Find where the given text appears and provide that cell's center as (X, Y) coordinate. 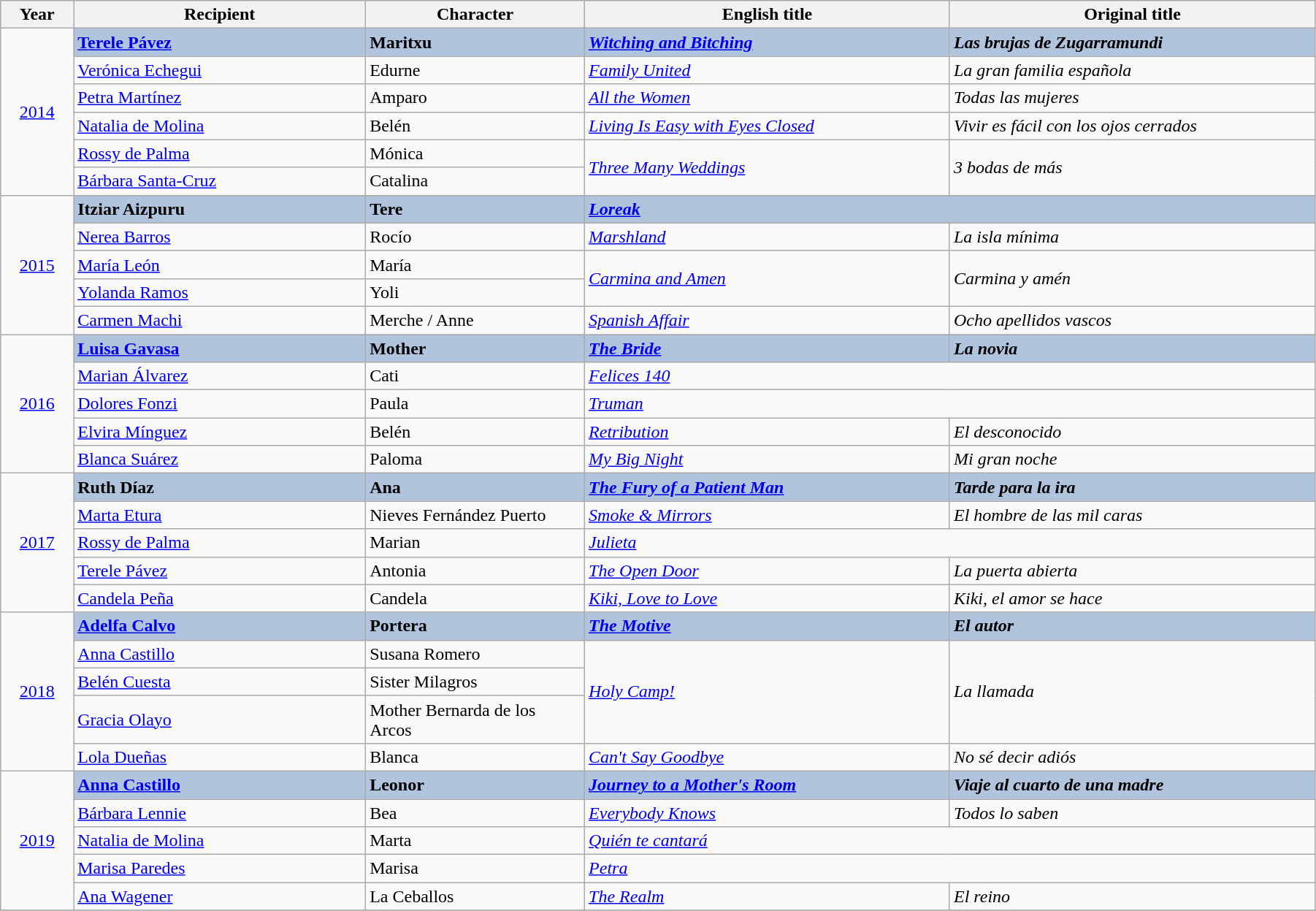
Character (475, 15)
Merche / Anne (475, 320)
Mi gran noche (1132, 460)
Smoke & Mirrors (768, 515)
La gran familia española (1132, 70)
Carmen Machi (220, 320)
La novia (1132, 348)
Blanca Suárez (220, 460)
Luisa Gavasa (220, 348)
Maritxu (475, 42)
English title (768, 15)
Marshland (768, 237)
Marian Álvarez (220, 376)
Everybody Knows (768, 813)
Marisa (475, 869)
Three Many Weddings (768, 167)
Candela Peña (220, 598)
Mónica (475, 153)
Felices 140 (950, 376)
The Fury of a Patient Man (768, 487)
Carmina and Amen (768, 278)
Tere (475, 209)
Loreak (950, 209)
Marian (475, 543)
Mother Bernarda de los Arcos (475, 719)
The Bride (768, 348)
Nieves Fernández Puerto (475, 515)
All the Women (768, 98)
El reino (1132, 896)
2016 (37, 404)
Leonor (475, 785)
Todos lo saben (1132, 813)
Journey to a Mother's Room (768, 785)
Holy Camp! (768, 691)
Las brujas de Zugarramundi (1132, 42)
Julieta (950, 543)
Paloma (475, 460)
Amparo (475, 98)
Kiki, Love to Love (768, 598)
Quién te cantará (950, 841)
Marta (475, 841)
Portera (475, 626)
Dolores Fonzi (220, 404)
Recipient (220, 15)
El desconocido (1132, 432)
3 bodas de más (1132, 167)
Original title (1132, 15)
2015 (37, 264)
Ana Wagener (220, 896)
Yoli (475, 292)
El hombre de las mil caras (1132, 515)
Adelfa Calvo (220, 626)
Retribution (768, 432)
Living Is Easy with Eyes Closed (768, 126)
Marisa Paredes (220, 869)
My Big Night (768, 460)
María (475, 264)
Itziar Aizpuru (220, 209)
Year (37, 15)
Edurne (475, 70)
Petra (950, 869)
2018 (37, 691)
La puerta abierta (1132, 571)
Truman (950, 404)
Todas las mujeres (1132, 98)
2017 (37, 543)
Viaje al cuarto de una madre (1132, 785)
Bea (475, 813)
Sister Milagros (475, 682)
Marta Etura (220, 515)
Cati (475, 376)
Gracia Olayo (220, 719)
Witching and Bitching (768, 42)
The Open Door (768, 571)
The Motive (768, 626)
Paula (475, 404)
Ruth Díaz (220, 487)
La isla mínima (1132, 237)
El autor (1132, 626)
Bárbara Lennie (220, 813)
Antonia (475, 571)
Elvira Mínguez (220, 432)
Carmina y amén (1132, 278)
Ocho apellidos vascos (1132, 320)
Petra Martínez (220, 98)
Spanish Affair (768, 320)
Susana Romero (475, 654)
Yolanda Ramos (220, 292)
La llamada (1132, 691)
No sé decir adiós (1132, 757)
2019 (37, 840)
Candela (475, 598)
Nerea Barros (220, 237)
María León (220, 264)
Family United (768, 70)
Rocío (475, 237)
Tarde para la ira (1132, 487)
Ana (475, 487)
Belén Cuesta (220, 682)
Verónica Echegui (220, 70)
La Ceballos (475, 896)
Kiki, el amor se hace (1132, 598)
Bárbara Santa-Cruz (220, 181)
Can't Say Goodbye (768, 757)
2014 (37, 112)
Blanca (475, 757)
Mother (475, 348)
Catalina (475, 181)
The Realm (768, 896)
Lola Dueñas (220, 757)
Vivir es fácil con los ojos cerrados (1132, 126)
